Locate the cell with the specified text and output its (x, y) center coordinate. 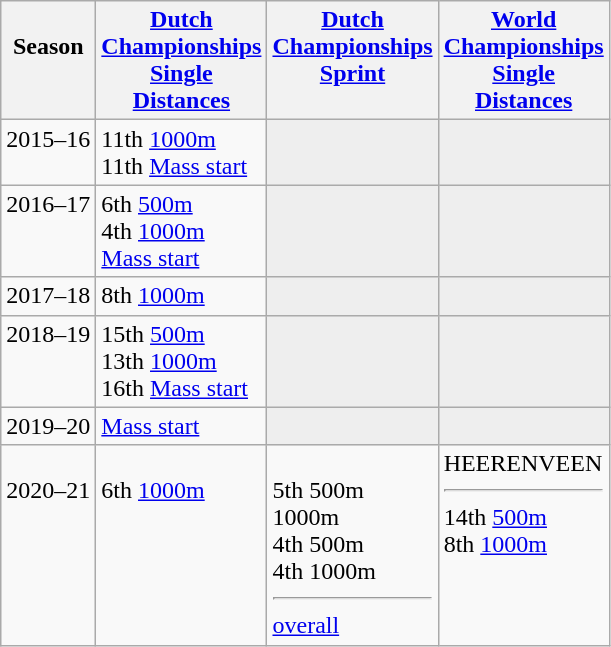
2018–19 (48, 361)
5th 500m 1000m 4th 500m 4th 1000m overall (352, 545)
HEERENVEEN 14th 500m 8th 1000m (524, 545)
Dutch Championships Single Distances (182, 60)
2017–18 (48, 296)
Season (48, 60)
Dutch Championships Sprint (352, 60)
2016–17 (48, 231)
8th 1000m (182, 296)
6th 500m 4th 1000m Mass start (182, 231)
2019–20 (48, 426)
11th 1000m 11th Mass start (182, 152)
World Championships Single Distances (524, 60)
15th 500m 13th 1000m 16th Mass start (182, 361)
6th 1000m (182, 545)
Mass start (182, 426)
2020–21 (48, 545)
2015–16 (48, 152)
